Detect which cell encompasses the target text, then output its (x, y) center coordinate. 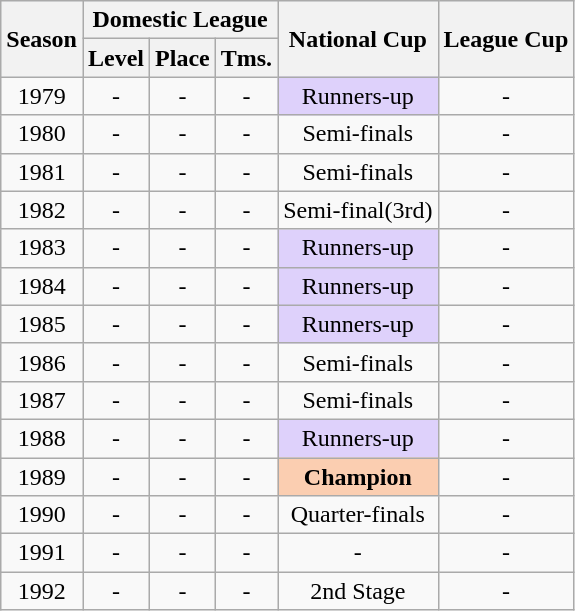
Tms. (246, 58)
1990 (42, 515)
Domestic League (180, 20)
1981 (42, 172)
1983 (42, 248)
Level (116, 58)
1982 (42, 210)
1987 (42, 400)
1992 (42, 591)
1984 (42, 286)
1991 (42, 553)
1980 (42, 134)
1979 (42, 96)
Season (42, 39)
1989 (42, 477)
Place (183, 58)
1985 (42, 324)
1986 (42, 362)
2nd Stage (358, 591)
League Cup (506, 39)
Quarter-finals (358, 515)
National Cup (358, 39)
Champion (358, 477)
Semi-final(3rd) (358, 210)
1988 (42, 438)
